From the cell containing the given text, extract its center point as (x, y) coordinate. 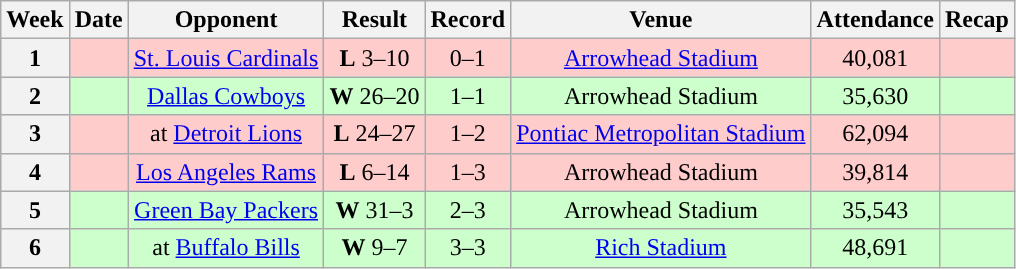
L 24–27 (374, 134)
Record (468, 20)
W 31–3 (374, 210)
Rich Stadium (661, 248)
35,543 (875, 210)
W 9–7 (374, 248)
35,630 (875, 96)
Los Angeles Rams (226, 172)
3–3 (468, 248)
Date (98, 20)
Pontiac Metropolitan Stadium (661, 134)
at Detroit Lions (226, 134)
1–2 (468, 134)
2–3 (468, 210)
0–1 (468, 58)
St. Louis Cardinals (226, 58)
Recap (976, 20)
Opponent (226, 20)
at Buffalo Bills (226, 248)
1–1 (468, 96)
6 (35, 248)
48,691 (875, 248)
5 (35, 210)
Result (374, 20)
Week (35, 20)
62,094 (875, 134)
Attendance (875, 20)
4 (35, 172)
2 (35, 96)
39,814 (875, 172)
1 (35, 58)
3 (35, 134)
Dallas Cowboys (226, 96)
Green Bay Packers (226, 210)
Venue (661, 20)
L 3–10 (374, 58)
1–3 (468, 172)
40,081 (875, 58)
W 26–20 (374, 96)
L 6–14 (374, 172)
